Find where the given text appears and provide that cell's center as [X, Y] coordinate. 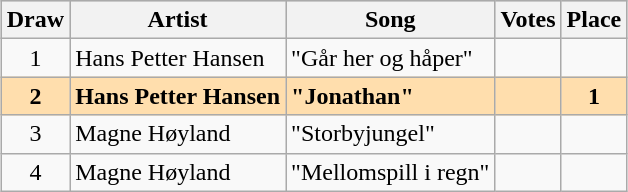
Song [390, 20]
Place [594, 20]
"Jonathan" [390, 96]
"Mellomspill i regn" [390, 172]
"Går her og håper" [390, 58]
Draw [35, 20]
2 [35, 96]
Votes [528, 20]
"Storbyjungel" [390, 134]
4 [35, 172]
Artist [178, 20]
3 [35, 134]
